Locate the cell with the specified text and output its [X, Y] center coordinate. 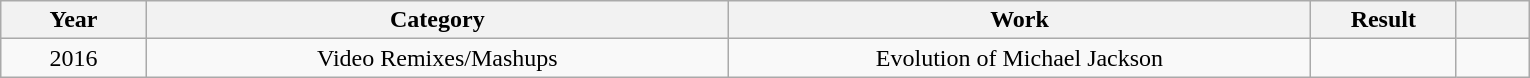
Video Remixes/Mashups [437, 58]
Result [1384, 20]
Category [437, 20]
Year [74, 20]
2016 [74, 58]
Evolution of Michael Jackson [1019, 58]
Work [1019, 20]
